Locate the cell with the specified text and output its [x, y] center coordinate. 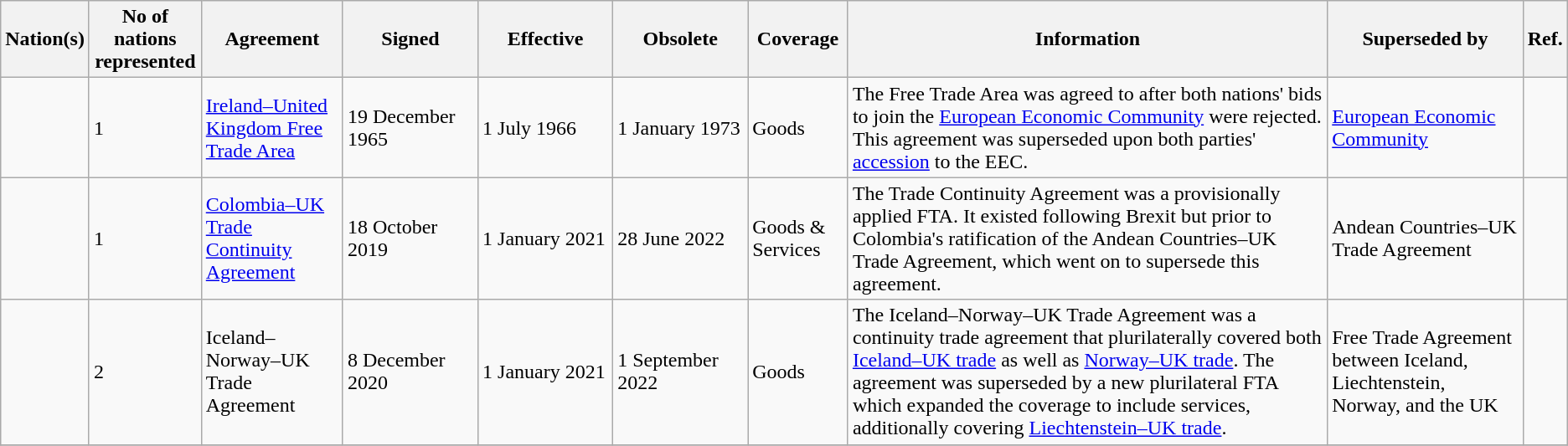
Iceland–Norway–UK Trade Agreement [271, 372]
1 September 2022 [680, 372]
8 December 2020 [410, 372]
Signed [410, 39]
Obsolete [680, 39]
Free Trade Agreement between Iceland, Liechtenstein, Norway, and the UK [1426, 372]
19 December 1965 [410, 127]
Coverage [798, 39]
2 [145, 372]
European Economic Community [1426, 127]
1 July 1966 [546, 127]
28 June 2022 [680, 238]
Information [1087, 39]
Colombia–UK Trade Continuity Agreement [271, 238]
Andean Countries–UK Trade Agreement [1426, 238]
Goods & Services [798, 238]
No of nationsrepresented [145, 39]
18 October 2019 [410, 238]
Superseded by [1426, 39]
Ireland–United Kingdom Free Trade Area [271, 127]
Ref. [1545, 39]
Effective [546, 39]
1 January 1973 [680, 127]
Agreement [271, 39]
Nation(s) [45, 39]
